Search for the cell housing the specified text and yield its (X, Y) center coordinate. 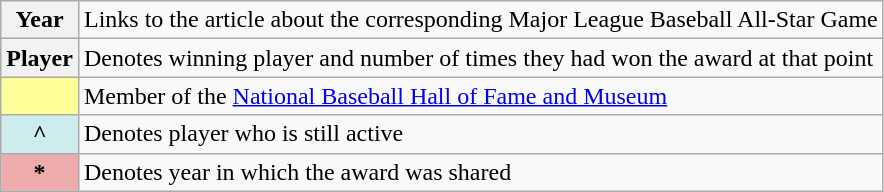
* (40, 172)
Denotes player who is still active (480, 134)
Links to the article about the corresponding Major League Baseball All-Star Game (480, 20)
Denotes winning player and number of times they had won the award at that point (480, 58)
Member of the National Baseball Hall of Fame and Museum (480, 96)
^ (40, 134)
Denotes year in which the award was shared (480, 172)
Year (40, 20)
Player (40, 58)
